Pinpoint the cell where the given text exists, returning its (X, Y) midpoint coordinate. 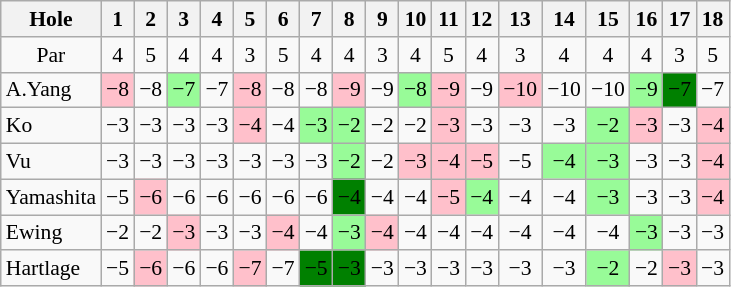
Yamashita (51, 197)
7 (316, 19)
Hartlage (51, 269)
Vu (51, 162)
2 (150, 19)
17 (680, 19)
15 (608, 19)
12 (482, 19)
18 (712, 19)
1 (118, 19)
Ewing (51, 233)
6 (284, 19)
Hole (51, 19)
16 (646, 19)
A.Yang (51, 90)
14 (564, 19)
11 (448, 19)
Ko (51, 126)
13 (520, 19)
Par (51, 55)
8 (350, 19)
9 (382, 19)
10 (416, 19)
